Pinpoint the cell where the given text exists, returning its [x, y] midpoint coordinate. 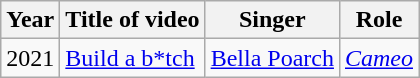
2021 [30, 58]
Role [378, 20]
Bella Poarch [272, 58]
Singer [272, 20]
Title of video [132, 20]
Cameo [378, 58]
Build a b*tch [132, 58]
Year [30, 20]
